Capture the cell that displays the provided text and extract its [x, y] central coordinate. 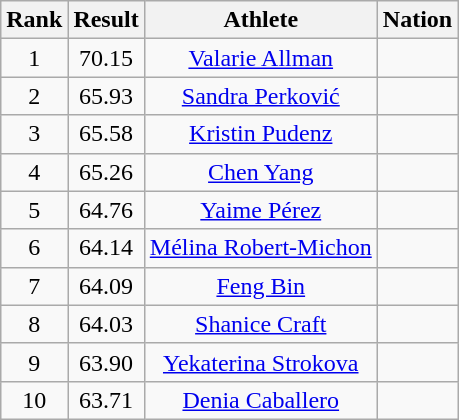
64.14 [106, 248]
Nation [417, 20]
Valarie Allman [260, 58]
9 [34, 362]
1 [34, 58]
Shanice Craft [260, 324]
6 [34, 248]
Mélina Robert-Michon [260, 248]
63.90 [106, 362]
10 [34, 400]
Yekaterina Strokova [260, 362]
Chen Yang [260, 172]
Result [106, 20]
Feng Bin [260, 286]
Sandra Perković [260, 96]
Yaime Pérez [260, 210]
Kristin Pudenz [260, 134]
64.09 [106, 286]
70.15 [106, 58]
65.93 [106, 96]
7 [34, 286]
4 [34, 172]
63.71 [106, 400]
64.03 [106, 324]
8 [34, 324]
5 [34, 210]
65.58 [106, 134]
65.26 [106, 172]
Athlete [260, 20]
3 [34, 134]
2 [34, 96]
Rank [34, 20]
64.76 [106, 210]
Denia Caballero [260, 400]
